Return (x, y) of the center of cell containing provided text 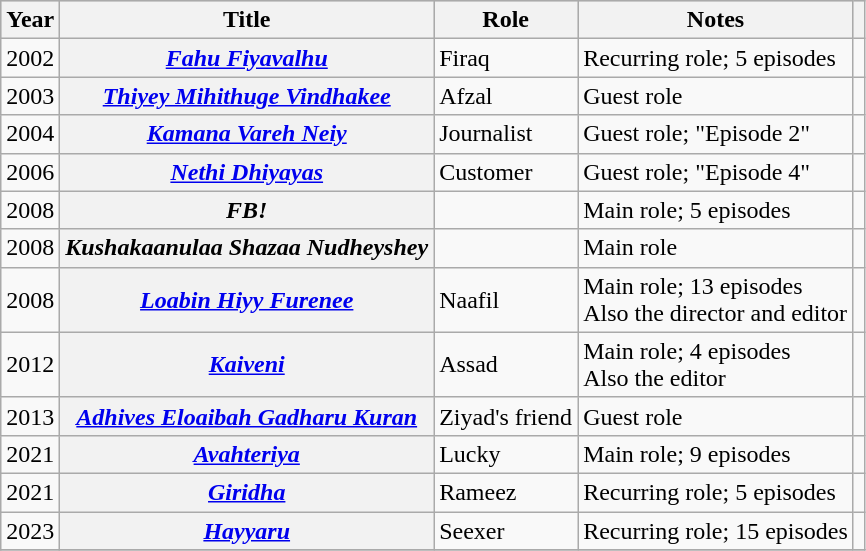
FB! (247, 210)
Kaiveni (247, 364)
Kamana Vareh Neiy (247, 134)
2002 (30, 58)
Hayyaru (247, 531)
Afzal (506, 96)
Title (247, 20)
Ziyad's friend (506, 416)
Lucky (506, 454)
Guest role; "Episode 2" (716, 134)
2013 (30, 416)
Fahu Fiyavalhu (247, 58)
Nethi Dhiyayas (247, 172)
Kushakaanulaa Shazaa Nudheyshey (247, 248)
Role (506, 20)
Giridha (247, 492)
Loabin Hiyy Furenee (247, 300)
2004 (30, 134)
Avahteriya (247, 454)
Naafil (506, 300)
Main role; 5 episodes (716, 210)
Main role; 4 episodesAlso the editor (716, 364)
Adhives Eloaibah Gadharu Kuran (247, 416)
2012 (30, 364)
Rameez (506, 492)
Thiyey Mihithuge Vindhakee (247, 96)
Guest role; "Episode 4" (716, 172)
Customer (506, 172)
Journalist (506, 134)
2023 (30, 531)
2003 (30, 96)
Main role (716, 248)
Main role; 9 episodes (716, 454)
2006 (30, 172)
Year (30, 20)
Seexer (506, 531)
Recurring role; 15 episodes (716, 531)
Firaq (506, 58)
Notes (716, 20)
Assad (506, 364)
Main role; 13 episodesAlso the director and editor (716, 300)
